Determine the (x, y) coordinate at the center of the cell enclosing the given text.  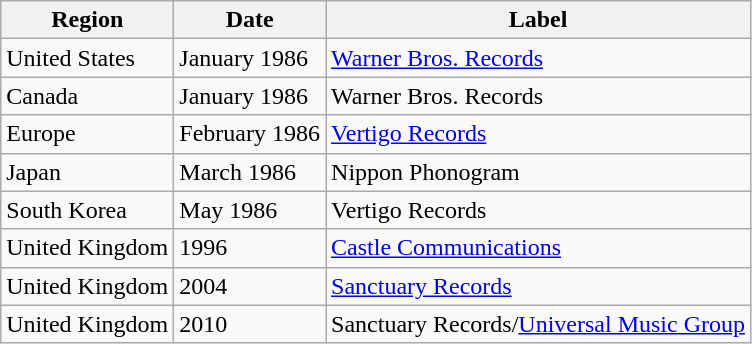
1996 (250, 248)
Castle Communications (538, 248)
Sanctuary Records/Universal Music Group (538, 324)
Europe (88, 134)
Nippon Phonogram (538, 172)
Sanctuary Records (538, 286)
Japan (88, 172)
May 1986 (250, 210)
United States (88, 58)
2004 (250, 286)
February 1986 (250, 134)
2010 (250, 324)
South Korea (88, 210)
Date (250, 20)
March 1986 (250, 172)
Region (88, 20)
Label (538, 20)
Canada (88, 96)
